Pinpoint the cell where the given text exists, returning its (x, y) midpoint coordinate. 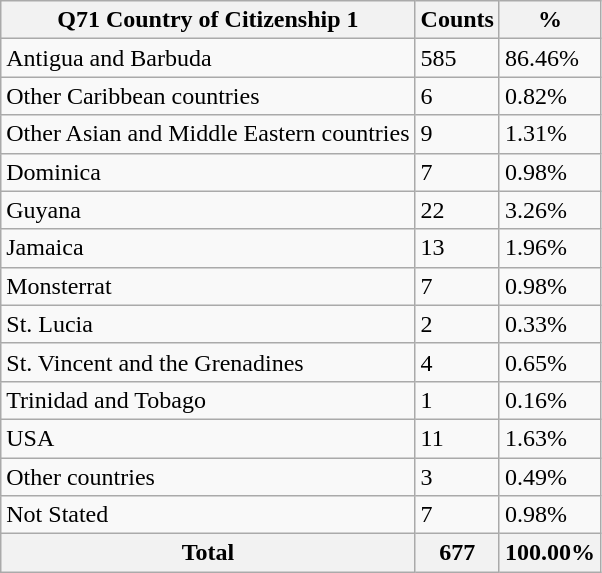
Guyana (208, 210)
11 (457, 438)
6 (457, 96)
St. Lucia (208, 324)
Jamaica (208, 248)
677 (457, 553)
1.31% (550, 134)
0.33% (550, 324)
3.26% (550, 210)
USA (208, 438)
3 (457, 477)
22 (457, 210)
% (550, 20)
0.65% (550, 362)
0.82% (550, 96)
100.00% (550, 553)
Antigua and Barbuda (208, 58)
Counts (457, 20)
1.63% (550, 438)
0.49% (550, 477)
Trinidad and Tobago (208, 400)
0.16% (550, 400)
13 (457, 248)
Total (208, 553)
Dominica (208, 172)
4 (457, 362)
1 (457, 400)
Q71 Country of Citizenship 1 (208, 20)
585 (457, 58)
Not Stated (208, 515)
St. Vincent and the Grenadines (208, 362)
Monsterrat (208, 286)
9 (457, 134)
86.46% (550, 58)
1.96% (550, 248)
Other Caribbean countries (208, 96)
Other Asian and Middle Eastern countries (208, 134)
Other countries (208, 477)
2 (457, 324)
